Scan for the cell matching the given text and deliver its (X, Y) coordinate at center. 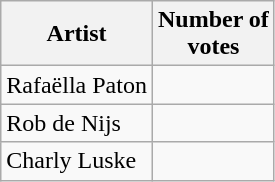
Rafaëlla Paton (77, 85)
Charly Luske (77, 161)
Rob de Nijs (77, 123)
Number ofvotes (213, 34)
Artist (77, 34)
